Determine the (x, y) coordinate at the center of the cell enclosing the given text.  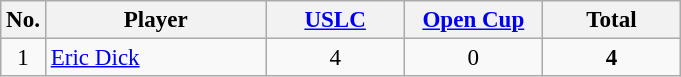
Player (156, 20)
0 (473, 58)
No. (24, 20)
USLC (335, 20)
Open Cup (473, 20)
1 (24, 58)
Total (611, 20)
Eric Dick (156, 58)
